Extract the (X, Y) coordinate from the center of the cell holding the provided text.  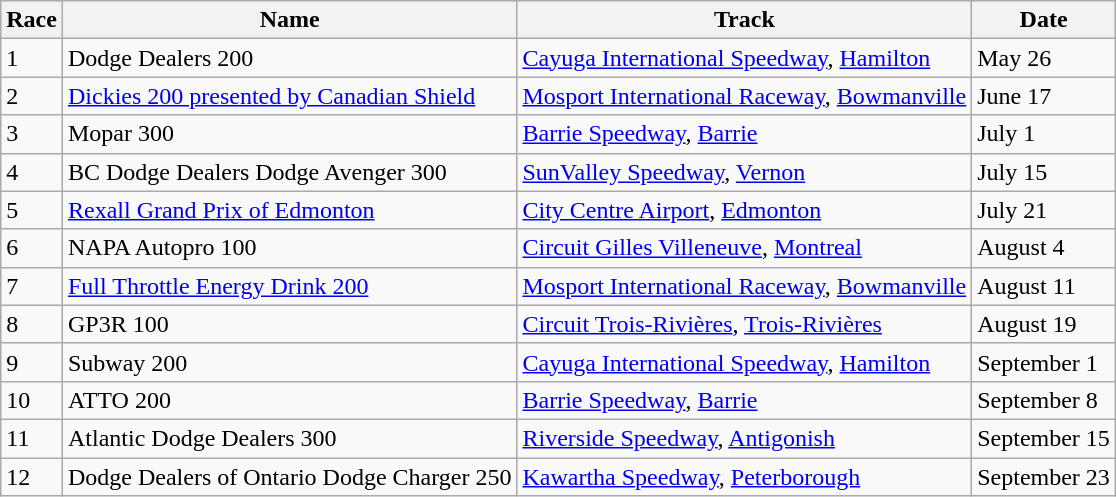
Mopar 300 (289, 134)
City Centre Airport, Edmonton (744, 210)
Full Throttle Energy Drink 200 (289, 286)
7 (32, 286)
July 21 (1044, 210)
August 11 (1044, 286)
NAPA Autopro 100 (289, 248)
1 (32, 58)
Dodge Dealers 200 (289, 58)
Dodge Dealers of Ontario Dodge Charger 250 (289, 477)
10 (32, 400)
Track (744, 20)
GP3R 100 (289, 324)
BC Dodge Dealers Dodge Avenger 300 (289, 172)
July 15 (1044, 172)
Name (289, 20)
June 17 (1044, 96)
May 26 (1044, 58)
2 (32, 96)
Subway 200 (289, 362)
6 (32, 248)
August 19 (1044, 324)
August 4 (1044, 248)
4 (32, 172)
Rexall Grand Prix of Edmonton (289, 210)
Circuit Trois-Rivières, Trois-Rivières (744, 324)
8 (32, 324)
3 (32, 134)
Circuit Gilles Villeneuve, Montreal (744, 248)
Atlantic Dodge Dealers 300 (289, 438)
Date (1044, 20)
SunValley Speedway, Vernon (744, 172)
ATTO 200 (289, 400)
11 (32, 438)
5 (32, 210)
9 (32, 362)
September 1 (1044, 362)
12 (32, 477)
Race (32, 20)
July 1 (1044, 134)
Kawartha Speedway, Peterborough (744, 477)
Riverside Speedway, Antigonish (744, 438)
September 23 (1044, 477)
Dickies 200 presented by Canadian Shield (289, 96)
September 15 (1044, 438)
September 8 (1044, 400)
